Identify which cell holds the provided text, then report its [X, Y] central coordinate. 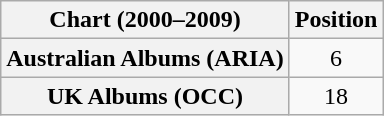
6 [336, 58]
Australian Albums (ARIA) [145, 58]
UK Albums (OCC) [145, 96]
Position [336, 20]
Chart (2000–2009) [145, 20]
18 [336, 96]
